Scan for the cell matching the given text and deliver its (x, y) coordinate at center. 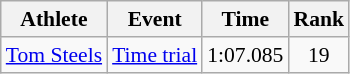
Time (245, 19)
1:07.085 (245, 55)
Time trial (154, 55)
Tom Steels (54, 55)
19 (318, 55)
Athlete (54, 19)
Rank (318, 19)
Event (154, 19)
